Capture the cell that displays the provided text and extract its (X, Y) central coordinate. 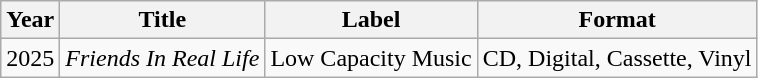
Format (617, 20)
2025 (30, 58)
Year (30, 20)
Low Capacity Music (371, 58)
Label (371, 20)
CD, Digital, Cassette, Vinyl (617, 58)
Friends In Real Life (162, 58)
Title (162, 20)
